For the text-containing cell, return its midpoint in (x, y) coordinate format. 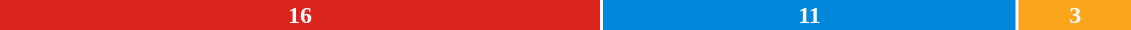
16 (300, 15)
11 (810, 15)
